Determine the [x, y] coordinate at the center of the cell enclosing the given text.  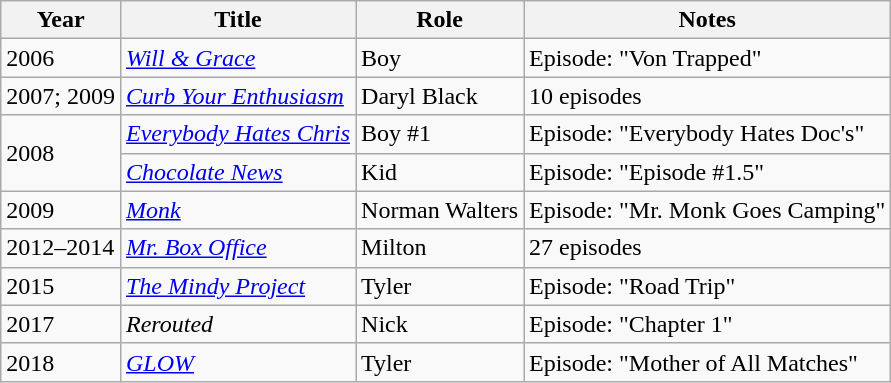
Episode: "Everybody Hates Doc's" [708, 134]
Rerouted [238, 324]
Notes [708, 20]
Daryl Black [440, 96]
27 episodes [708, 248]
Mr. Box Office [238, 248]
Episode: "Mother of All Matches" [708, 362]
2008 [61, 153]
Nick [440, 324]
Boy #1 [440, 134]
2006 [61, 58]
Will & Grace [238, 58]
The Mindy Project [238, 286]
Norman Walters [440, 210]
10 episodes [708, 96]
Episode: "Mr. Monk Goes Camping" [708, 210]
2007; 2009 [61, 96]
Role [440, 20]
GLOW [238, 362]
Chocolate News [238, 172]
Boy [440, 58]
Episode: "Episode #1.5" [708, 172]
Episode: "Chapter 1" [708, 324]
Kid [440, 172]
Year [61, 20]
Monk [238, 210]
2018 [61, 362]
2009 [61, 210]
Episode: "Von Trapped" [708, 58]
2015 [61, 286]
2012–2014 [61, 248]
2017 [61, 324]
Episode: "Road Trip" [708, 286]
Everybody Hates Chris [238, 134]
Title [238, 20]
Milton [440, 248]
Curb Your Enthusiasm [238, 96]
